Detect which cell encompasses the target text, then output its (X, Y) center coordinate. 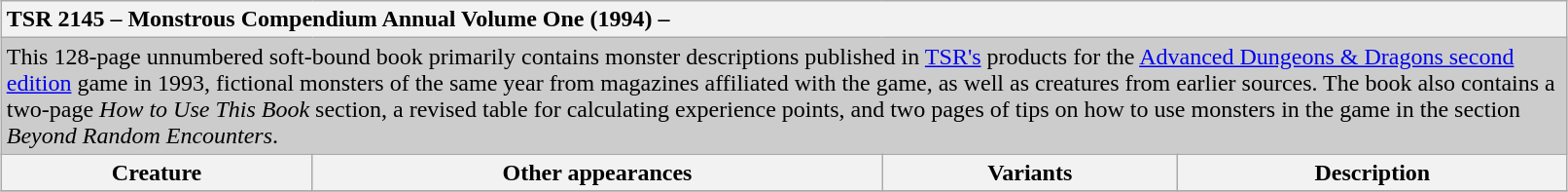
Variants (1029, 173)
Creature (157, 173)
Other appearances (597, 173)
Description (1372, 173)
TSR 2145 – Monstrous Compendium Annual Volume One (1994) – (784, 19)
